Return [x, y] of the center of cell containing provided text 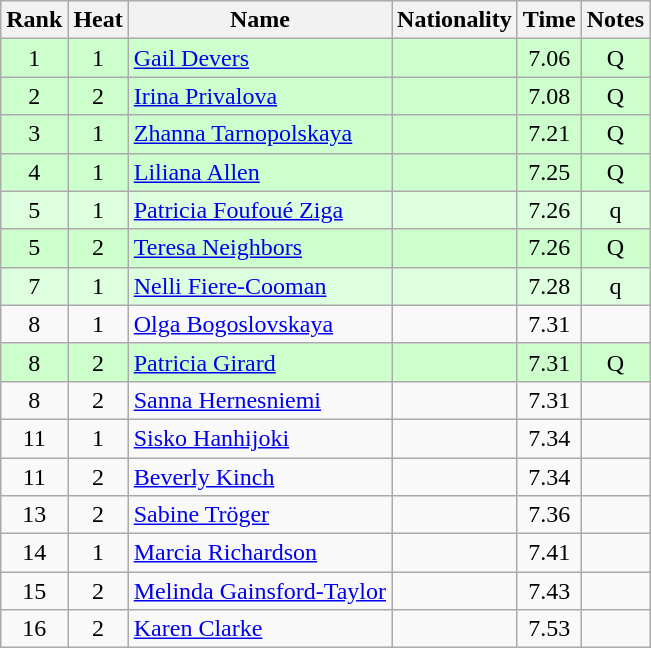
Patricia Girard [260, 362]
Nelli Fiere-Cooman [260, 286]
Gail Devers [260, 58]
Zhanna Tarnopolskaya [260, 134]
Karen Clarke [260, 629]
Heat [98, 20]
Patricia Foufoué Ziga [260, 210]
7.53 [549, 629]
13 [34, 515]
7.41 [549, 553]
7.43 [549, 591]
Olga Bogoslovskaya [260, 324]
Liliana Allen [260, 172]
14 [34, 553]
Sanna Hernesniemi [260, 400]
Nationality [455, 20]
4 [34, 172]
7.08 [549, 96]
7.36 [549, 515]
16 [34, 629]
Teresa Neighbors [260, 248]
3 [34, 134]
Beverly Kinch [260, 477]
Melinda Gainsford-Taylor [260, 591]
Sisko Hanhijoki [260, 438]
7.21 [549, 134]
Name [260, 20]
7.25 [549, 172]
Time [549, 20]
Notes [615, 20]
Irina Privalova [260, 96]
Rank [34, 20]
7.06 [549, 58]
Marcia Richardson [260, 553]
7.28 [549, 286]
7 [34, 286]
Sabine Tröger [260, 515]
15 [34, 591]
